Identify which cell holds the provided text, then report its (X, Y) central coordinate. 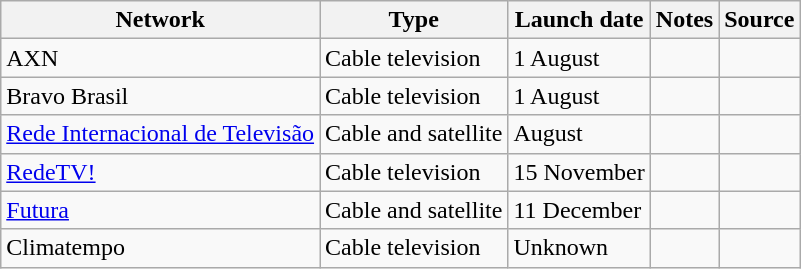
Bravo Brasil (160, 96)
Unknown (579, 248)
15 November (579, 172)
Rede Internacional de Televisão (160, 134)
Type (414, 20)
Climatempo (160, 248)
Network (160, 20)
Futura (160, 210)
Source (760, 20)
RedeTV! (160, 172)
AXN (160, 58)
August (579, 134)
11 December (579, 210)
Launch date (579, 20)
Notes (684, 20)
